Return the [X, Y] coordinate for the center point of the cell that contains the specified text.  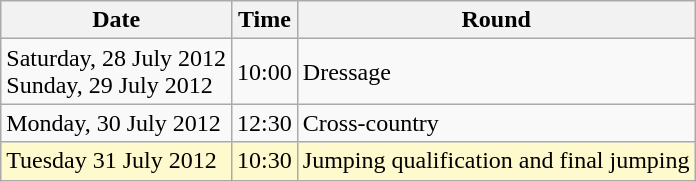
Cross-country [496, 123]
Saturday, 28 July 2012Sunday, 29 July 2012 [116, 72]
10:00 [265, 72]
Round [496, 20]
Jumping qualification and final jumping [496, 161]
10:30 [265, 161]
Monday, 30 July 2012 [116, 123]
Tuesday 31 July 2012 [116, 161]
12:30 [265, 123]
Date [116, 20]
Time [265, 20]
Dressage [496, 72]
